Output the (x, y) coordinate of the center of the cell containing the given text.  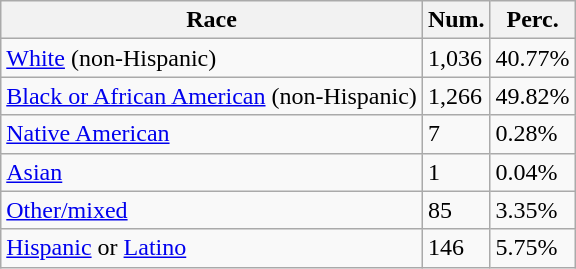
Other/mixed (212, 210)
7 (456, 134)
Black or African American (non-Hispanic) (212, 96)
5.75% (532, 248)
146 (456, 248)
1 (456, 172)
0.28% (532, 134)
Race (212, 20)
Native American (212, 134)
Perc. (532, 20)
White (non-Hispanic) (212, 58)
3.35% (532, 210)
85 (456, 210)
40.77% (532, 58)
1,266 (456, 96)
Hispanic or Latino (212, 248)
0.04% (532, 172)
Num. (456, 20)
49.82% (532, 96)
Asian (212, 172)
1,036 (456, 58)
